Detect which cell encompasses the target text, then output its (x, y) center coordinate. 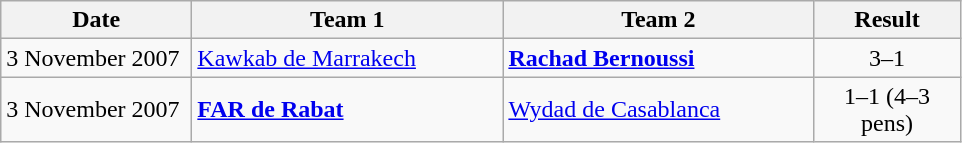
Team 2 (658, 20)
Rachad Bernoussi (658, 58)
1–1 (4–3 pens) (887, 110)
Kawkab de Marrakech (348, 58)
Result (887, 20)
3–1 (887, 58)
FAR de Rabat (348, 110)
Team 1 (348, 20)
Date (96, 20)
Wydad de Casablanca (658, 110)
